Scan for the cell matching the given text and deliver its (X, Y) coordinate at center. 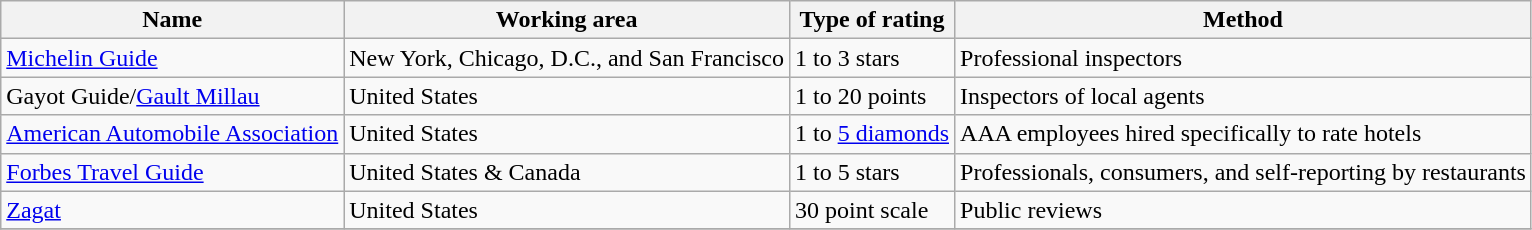
1 to 5 stars (872, 172)
Inspectors of local agents (1244, 96)
1 to 20 points (872, 96)
Forbes Travel Guide (172, 172)
Zagat (172, 210)
Michelin Guide (172, 58)
New York, Chicago, D.C., and San Francisco (567, 58)
Gayot Guide/Gault Millau (172, 96)
30 point scale (872, 210)
Method (1244, 20)
Professionals, consumers, and self-reporting by restaurants (1244, 172)
United States & Canada (567, 172)
Type of rating (872, 20)
Name (172, 20)
AAA employees hired specifically to rate hotels (1244, 134)
Professional inspectors (1244, 58)
1 to 5 diamonds (872, 134)
American Automobile Association (172, 134)
Public reviews (1244, 210)
Working area (567, 20)
1 to 3 stars (872, 58)
